Determine the (X, Y) coordinate at the center of the cell enclosing the given text.  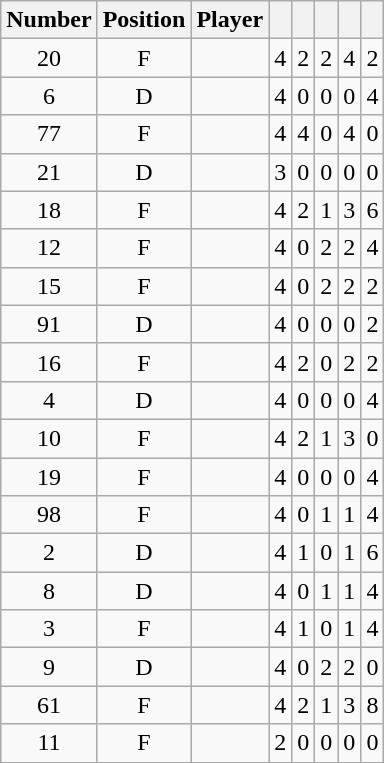
61 (49, 705)
98 (49, 515)
77 (49, 134)
9 (49, 667)
21 (49, 172)
91 (49, 324)
10 (49, 438)
16 (49, 362)
20 (49, 58)
12 (49, 248)
19 (49, 477)
18 (49, 210)
15 (49, 286)
11 (49, 743)
Position (144, 20)
Player (230, 20)
Number (49, 20)
